Detect which cell encompasses the target text, then output its [x, y] center coordinate. 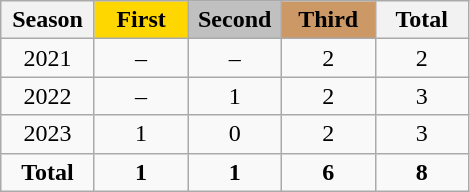
First [141, 20]
Second [235, 20]
Season [48, 20]
Third [328, 20]
2023 [48, 134]
8 [422, 172]
2022 [48, 96]
0 [235, 134]
6 [328, 172]
2021 [48, 58]
